Determine the [x, y] coordinate at the center of the cell enclosing the given text.  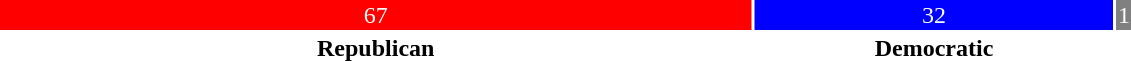
32 [934, 15]
67 [376, 15]
